Return [x, y] of the center of cell containing provided text 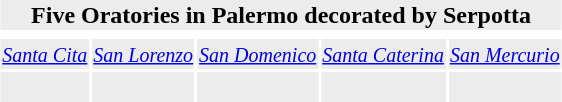
Five Oratories in Palermo decorated by Serpotta [281, 15]
San Lorenzo [144, 54]
Santa Caterina [384, 54]
San Mercurio [504, 54]
San Domenico [258, 54]
Santa Cita [45, 54]
